Locate the cell with the specified text and output its [x, y] center coordinate. 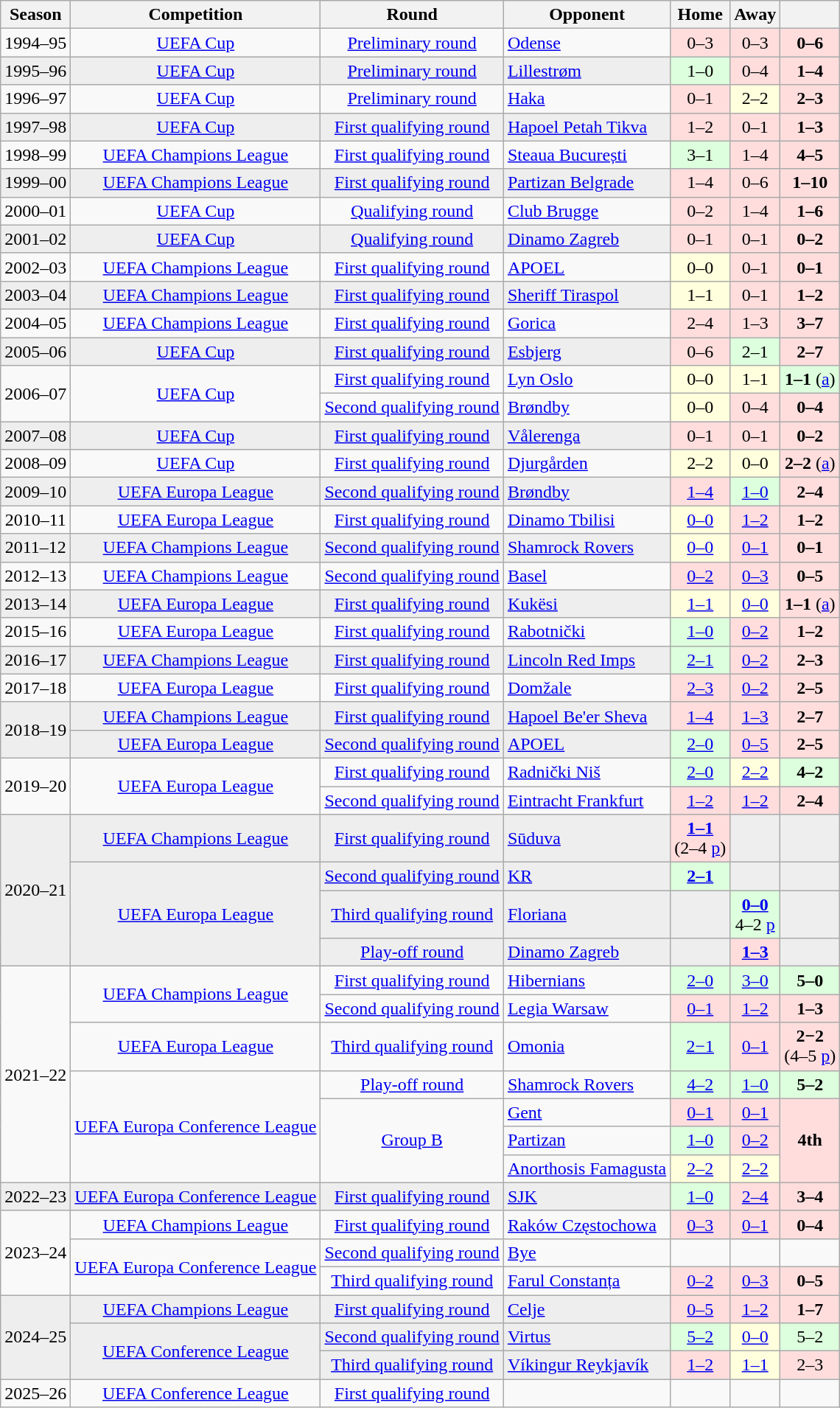
2025–26 [35, 1393]
2020–21 [35, 891]
Raków Częstochowa [587, 1224]
1–10 [811, 183]
2008–09 [35, 464]
Competition [196, 15]
Domžale [587, 688]
Omonia [587, 1047]
2009–10 [35, 492]
0–0 4–2 p [755, 914]
SJK [587, 1196]
1994–95 [35, 43]
Odense [587, 43]
Esbjerg [587, 352]
2013–14 [35, 604]
1–1 (2–4 p) [700, 839]
Steaua București [587, 155]
3–1 [700, 155]
4–5 [811, 155]
Club Brugge [587, 211]
Hapoel Petah Tikva [587, 127]
Away [755, 15]
Vålerenga [587, 436]
3–7 [811, 323]
Home [700, 15]
2006–07 [35, 394]
2005–06 [35, 352]
2−1 [700, 1047]
2001–02 [35, 239]
1–7 [811, 1308]
2010–11 [35, 520]
Partizan Belgrade [587, 183]
Víkingur Reykjavík [587, 1365]
2017–18 [35, 688]
Djurgården [587, 464]
Round [412, 15]
Lillestrøm [587, 71]
2003–04 [35, 295]
2012–13 [35, 576]
Basel [587, 576]
Rabotnički [587, 632]
Gent [587, 1112]
3–0 [755, 980]
Farul Constanța [587, 1280]
1999–00 [35, 183]
1995–96 [35, 71]
Floriana [587, 914]
3–4 [811, 1196]
2019–20 [35, 786]
Season [35, 15]
Hapoel Be'er Sheva [587, 716]
2016–17 [35, 660]
Lincoln Red Imps [587, 660]
Bye [587, 1252]
Lyn Oslo [587, 380]
Kukësi [587, 604]
2007–08 [35, 436]
Celje [587, 1308]
Haka [587, 99]
2004–05 [35, 323]
Sūduva [587, 839]
1–6 [811, 211]
Hibernians [587, 980]
2–2 (a) [811, 464]
2015–16 [35, 632]
2011–12 [35, 548]
1996–97 [35, 99]
KR [587, 876]
Radnički Niš [587, 772]
2024–25 [35, 1336]
2−2 (4–5 p) [811, 1047]
2000–01 [35, 211]
Legia Warsaw [587, 1008]
1998–99 [35, 155]
Dinamo Tbilisi [587, 520]
2021–22 [35, 1075]
4th [811, 1140]
5–0 [811, 980]
2018–19 [35, 730]
1997–98 [35, 127]
Eintracht Frankfurt [587, 800]
Gorica [587, 323]
Group B [412, 1140]
Opponent [587, 15]
Sheriff Tiraspol [587, 295]
Anorthosis Famagusta [587, 1168]
Partizan [587, 1140]
Virtus [587, 1337]
2022–23 [35, 1196]
2002–03 [35, 267]
2023–24 [35, 1252]
